Find where the given text appears and provide that cell's center as [X, Y] coordinate. 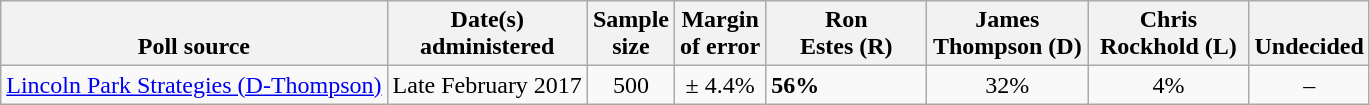
Date(s)administered [487, 34]
Poll source [194, 34]
Late February 2017 [487, 85]
JamesThompson (D) [1008, 34]
Samplesize [630, 34]
32% [1008, 85]
RonEstes (R) [846, 34]
– [1309, 85]
500 [630, 85]
Lincoln Park Strategies (D-Thompson) [194, 85]
4% [1168, 85]
ChrisRockhold (L) [1168, 34]
Marginof error [720, 34]
56% [846, 85]
± 4.4% [720, 85]
Undecided [1309, 34]
